From the cell containing the given text, extract its center point as [X, Y] coordinate. 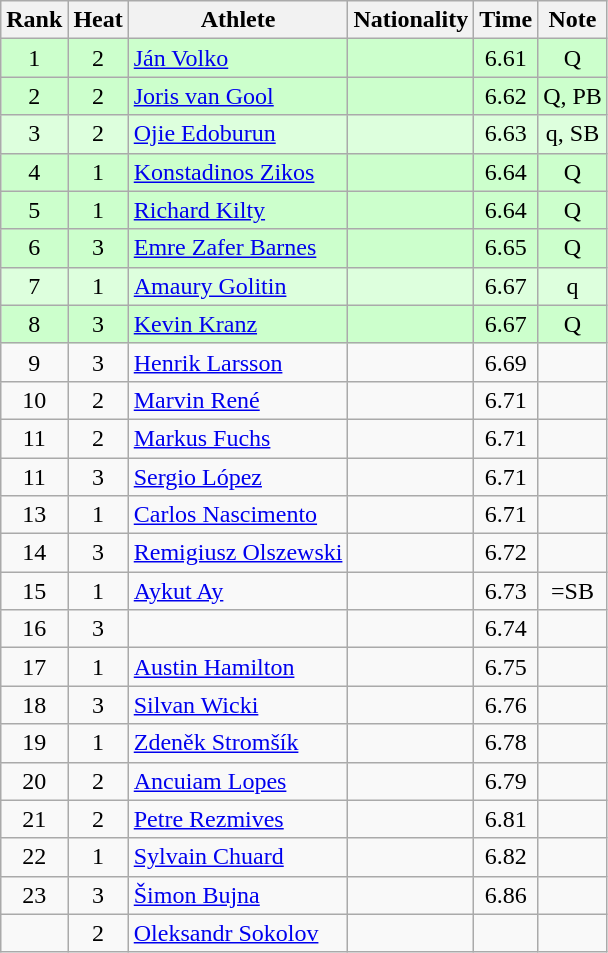
Kevin Kranz [238, 324]
Šimon Bujna [238, 895]
14 [34, 553]
6.61 [506, 58]
Zdeněk Stromšík [238, 743]
6.72 [506, 553]
Remigiusz Olszewski [238, 553]
16 [34, 629]
Carlos Nascimento [238, 515]
Q, PB [573, 96]
Heat [98, 20]
Markus Fuchs [238, 438]
q, SB [573, 134]
Oleksandr Sokolov [238, 933]
Rank [34, 20]
Nationality [411, 20]
6.65 [506, 248]
18 [34, 705]
Athlete [238, 20]
6.69 [506, 362]
Joris van Gool [238, 96]
21 [34, 819]
7 [34, 286]
Austin Hamilton [238, 667]
Konstadinos Zikos [238, 172]
6.78 [506, 743]
Amaury Golitin [238, 286]
8 [34, 324]
10 [34, 400]
Marvin René [238, 400]
Ojie Edoburun [238, 134]
Petre Rezmives [238, 819]
=SB [573, 591]
22 [34, 857]
6.79 [506, 781]
Sergio López [238, 477]
6.62 [506, 96]
Note [573, 20]
6.75 [506, 667]
Aykut Ay [238, 591]
19 [34, 743]
13 [34, 515]
6.82 [506, 857]
Time [506, 20]
6.73 [506, 591]
Ancuiam Lopes [238, 781]
Richard Kilty [238, 210]
20 [34, 781]
Henrik Larsson [238, 362]
Sylvain Chuard [238, 857]
Ján Volko [238, 58]
9 [34, 362]
6.86 [506, 895]
15 [34, 591]
6.76 [506, 705]
Silvan Wicki [238, 705]
6 [34, 248]
5 [34, 210]
6.74 [506, 629]
Emre Zafer Barnes [238, 248]
23 [34, 895]
4 [34, 172]
q [573, 286]
17 [34, 667]
6.81 [506, 819]
6.63 [506, 134]
